Determine the (X, Y) coordinate at the center of the cell enclosing the given text.  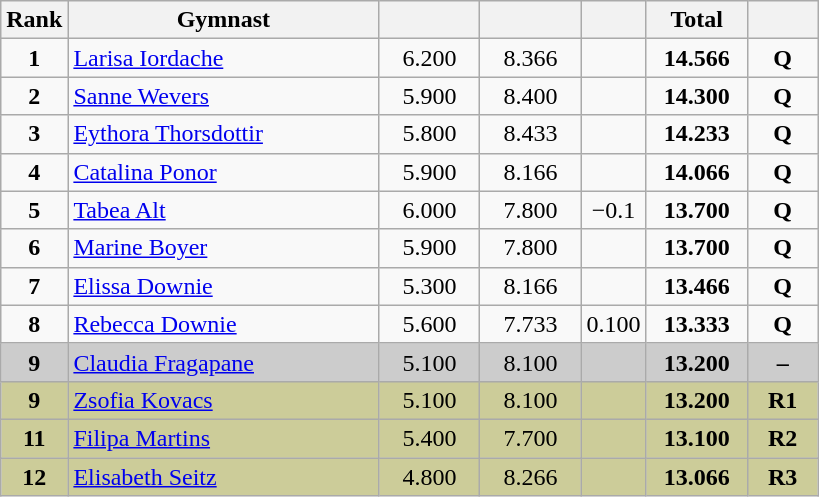
8.400 (530, 96)
R1 (782, 400)
2 (34, 96)
14.300 (696, 96)
Rebecca Downie (224, 324)
14.233 (696, 134)
Catalina Ponor (224, 172)
Larisa Iordache (224, 58)
4.800 (430, 477)
7.733 (530, 324)
8.266 (530, 477)
Elissa Downie (224, 286)
Zsofia Kovacs (224, 400)
R3 (782, 477)
12 (34, 477)
3 (34, 134)
7.700 (530, 438)
5.800 (430, 134)
5.300 (430, 286)
Tabea Alt (224, 210)
8.366 (530, 58)
5.400 (430, 438)
−0.1 (614, 210)
14.066 (696, 172)
Filipa Martins (224, 438)
5.600 (430, 324)
11 (34, 438)
Total (696, 20)
Sanne Wevers (224, 96)
13.333 (696, 324)
8 (34, 324)
6 (34, 248)
7 (34, 286)
Eythora Thorsdottir (224, 134)
Elisabeth Seitz (224, 477)
Marine Boyer (224, 248)
R2 (782, 438)
13.100 (696, 438)
Gymnast (224, 20)
14.566 (696, 58)
0.100 (614, 324)
6.200 (430, 58)
– (782, 362)
13.466 (696, 286)
1 (34, 58)
Rank (34, 20)
8.433 (530, 134)
6.000 (430, 210)
5 (34, 210)
Claudia Fragapane (224, 362)
4 (34, 172)
13.066 (696, 477)
